Identify which cell holds the provided text, then report its [x, y] central coordinate. 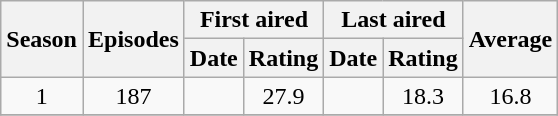
18.3 [423, 96]
16.8 [510, 96]
Last aired [394, 20]
Episodes [133, 39]
First aired [254, 20]
27.9 [283, 96]
187 [133, 96]
1 [42, 96]
Season [42, 39]
Average [510, 39]
